From the cell containing the given text, extract its center point as (X, Y) coordinate. 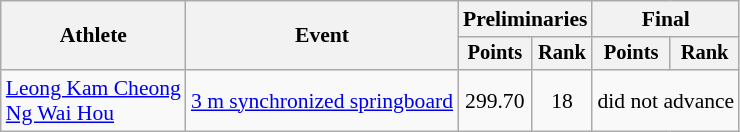
Preliminaries (525, 19)
Athlete (94, 36)
Final (666, 19)
299.70 (495, 100)
Event (322, 36)
did not advance (666, 100)
18 (562, 100)
Leong Kam CheongNg Wai Hou (94, 100)
3 m synchronized springboard (322, 100)
